Scan for the cell matching the given text and deliver its [X, Y] coordinate at center. 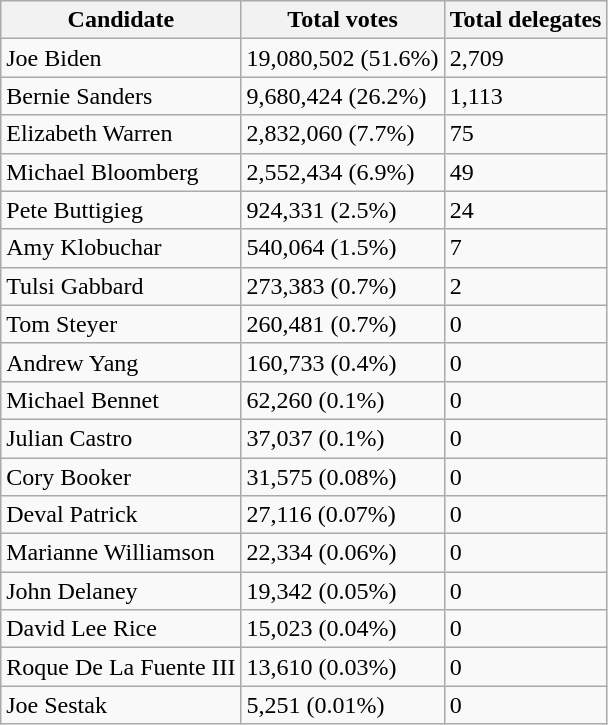
Michael Bennet [121, 400]
5,251 (0.01%) [342, 705]
Bernie Sanders [121, 96]
22,334 (0.06%) [342, 553]
Tom Steyer [121, 324]
Total votes [342, 20]
19,080,502 (51.6%) [342, 58]
Roque De La Fuente III [121, 667]
31,575 (0.08%) [342, 477]
75 [526, 134]
Total delegates [526, 20]
Joe Sestak [121, 705]
Pete Buttigieg [121, 210]
Julian Castro [121, 438]
24 [526, 210]
2,832,060 (7.7%) [342, 134]
924,331 (2.5%) [342, 210]
Joe Biden [121, 58]
13,610 (0.03%) [342, 667]
Amy Klobuchar [121, 248]
2,552,434 (6.9%) [342, 172]
7 [526, 248]
9,680,424 (26.2%) [342, 96]
260,481 (0.7%) [342, 324]
540,064 (1.5%) [342, 248]
273,383 (0.7%) [342, 286]
2 [526, 286]
David Lee Rice [121, 629]
Deval Patrick [121, 515]
Elizabeth Warren [121, 134]
15,023 (0.04%) [342, 629]
37,037 (0.1%) [342, 438]
160,733 (0.4%) [342, 362]
Candidate [121, 20]
1,113 [526, 96]
Marianne Williamson [121, 553]
19,342 (0.05%) [342, 591]
49 [526, 172]
Tulsi Gabbard [121, 286]
Cory Booker [121, 477]
Andrew Yang [121, 362]
2,709 [526, 58]
Michael Bloomberg [121, 172]
John Delaney [121, 591]
27,116 (0.07%) [342, 515]
62,260 (0.1%) [342, 400]
